Return (x, y) of the center of cell containing provided text 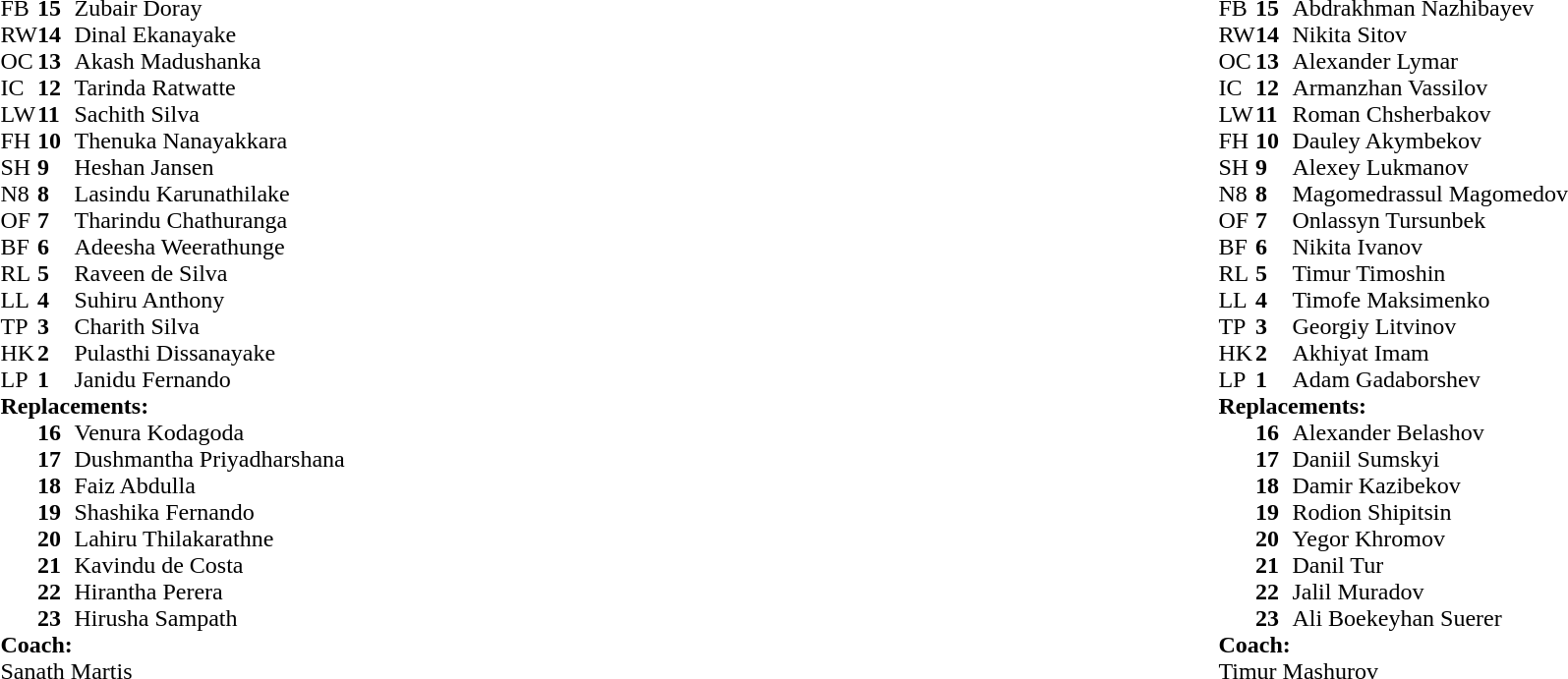
Danil Tur (1429, 566)
Sachith Silva (210, 114)
Janidu Fernando (210, 379)
Damir Kazibekov (1429, 485)
Timofe Maksimenko (1429, 301)
Akash Madushanka (210, 61)
Timur Timoshin (1429, 273)
Shashika Fernando (210, 513)
Thenuka Nanayakkara (210, 141)
Suhiru Anthony (210, 301)
Venura Kodagoda (210, 432)
Kavindu de Costa (210, 566)
Rodion Shipitsin (1429, 513)
Magomedrassul Magomedov (1429, 195)
Onlassyn Tursunbek (1429, 220)
Lasindu Karunathilake (210, 195)
Nikita Sitov (1429, 35)
Dauley Akymbekov (1429, 141)
Nikita Ivanov (1429, 248)
Dushmantha Priyadharshana (210, 460)
Alexander Lymar (1429, 61)
Faiz Abdulla (210, 485)
Pulasthi Dissanayake (210, 354)
Yegor Khromov (1429, 538)
Charith Silva (210, 326)
Akhiyat Imam (1429, 354)
Adeesha Weerathunge (210, 248)
Daniil Sumskyi (1429, 460)
Tarinda Ratwatte (210, 88)
Raveen de Silva (210, 273)
Heshan Jansen (210, 167)
Tharindu Chathuranga (210, 220)
Hirantha Perera (210, 592)
Armanzhan Vassilov (1429, 88)
Dinal Ekanayake (210, 35)
Adam Gadaborshev (1429, 379)
Georgiy Litvinov (1429, 326)
Alexey Lukmanov (1429, 167)
Roman Chsherbakov (1429, 114)
Hirusha Sampath (210, 619)
Lahiru Thilakarathne (210, 538)
Alexander Belashov (1429, 432)
Ali Boekeyhan Suerer (1429, 619)
Jalil Muradov (1429, 592)
